Scan for the cell matching the given text and deliver its (X, Y) coordinate at center. 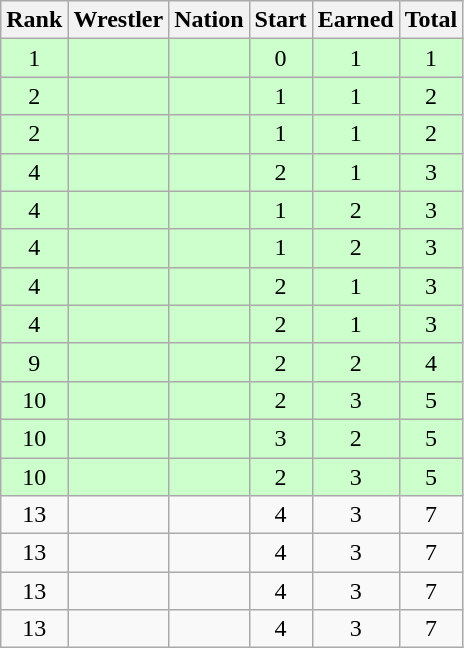
0 (280, 58)
Total (431, 20)
Nation (209, 20)
Wrestler (118, 20)
Start (280, 20)
Earned (356, 20)
Rank (34, 20)
9 (34, 362)
